From the cell containing the given text, extract its center point as [x, y] coordinate. 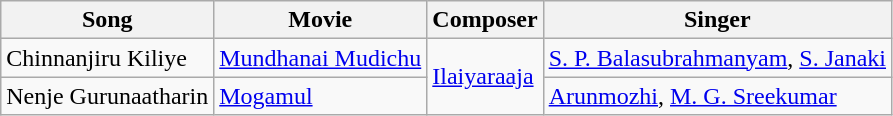
Composer [485, 20]
Ilaiyaraaja [485, 77]
S. P. Balasubrahmanyam, S. Janaki [717, 58]
Nenje Gurunaatharin [108, 96]
Movie [320, 20]
Chinnanjiru Kiliye [108, 58]
Song [108, 20]
Arunmozhi, M. G. Sreekumar [717, 96]
Mundhanai Mudichu [320, 58]
Mogamul [320, 96]
Singer [717, 20]
